Detect which cell encompasses the target text, then output its (X, Y) center coordinate. 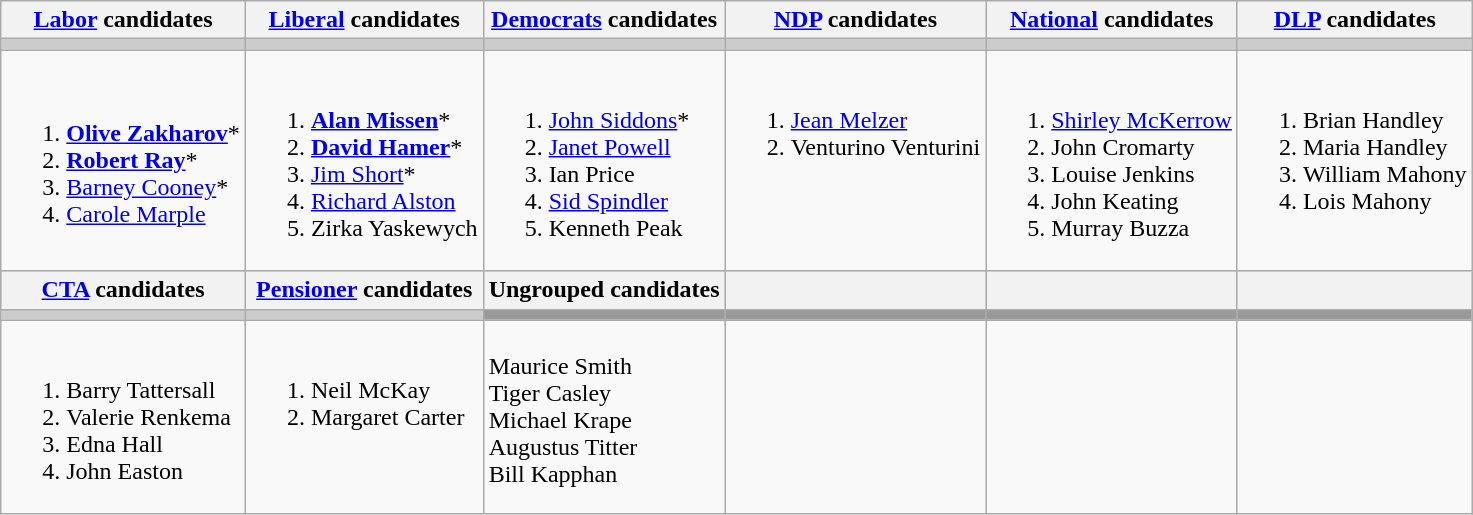
Shirley McKerrowJohn CromartyLouise JenkinsJohn KeatingMurray Buzza (1112, 160)
DLP candidates (1354, 20)
Liberal candidates (364, 20)
Barry TattersallValerie RenkemaEdna HallJohn Easton (124, 417)
CTA candidates (124, 290)
Pensioner candidates (364, 290)
Olive Zakharov*Robert Ray*Barney Cooney*Carole Marple (124, 160)
Brian HandleyMaria HandleyWilliam MahonyLois Mahony (1354, 160)
Jean MelzerVenturino Venturini (856, 160)
John Siddons*Janet PowellIan PriceSid SpindlerKenneth Peak (604, 160)
Maurice Smith Tiger Casley Michael Krape Augustus Titter Bill Kapphan (604, 417)
Alan Missen*David Hamer*Jim Short*Richard AlstonZirka Yaskewych (364, 160)
National candidates (1112, 20)
Labor candidates (124, 20)
Neil McKayMargaret Carter (364, 417)
Ungrouped candidates (604, 290)
NDP candidates (856, 20)
Democrats candidates (604, 20)
